Search for the cell housing the specified text and yield its [X, Y] center coordinate. 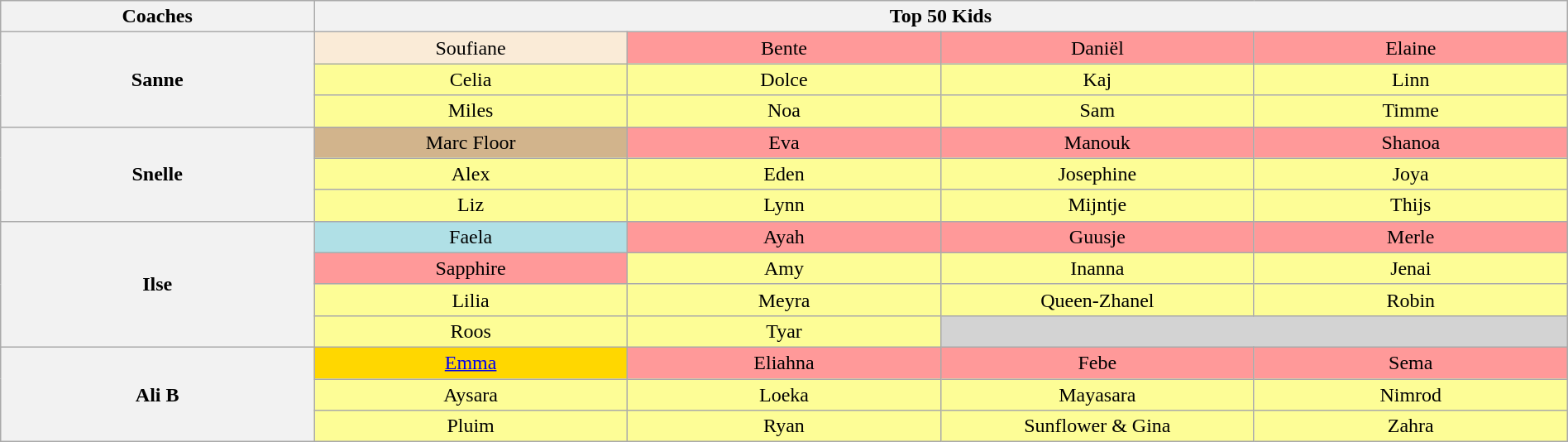
Ilse [157, 284]
Eden [784, 174]
Josephine [1097, 174]
Eva [784, 142]
Marc Floor [471, 142]
Miles [471, 111]
Snelle [157, 174]
Bente [784, 48]
Jenai [1411, 268]
Inanna [1097, 268]
Sam [1097, 111]
Mayasara [1097, 395]
Aysara [471, 395]
Liz [471, 205]
Lynn [784, 205]
Febe [1097, 363]
Emma [471, 363]
Top 50 Kids [941, 17]
Soufiane [471, 48]
Sunflower & Gina [1097, 426]
Tyar [784, 331]
Ayah [784, 237]
Meyra [784, 300]
Roos [471, 331]
Elaine [1411, 48]
Coaches [157, 17]
Manouk [1097, 142]
Timme [1411, 111]
Sanne [157, 79]
Zahra [1411, 426]
Dolce [784, 79]
Celia [471, 79]
Robin [1411, 300]
Shanoa [1411, 142]
Nimrod [1411, 395]
Eliahna [784, 363]
Ryan [784, 426]
Joya [1411, 174]
Guusje [1097, 237]
Lilia [471, 300]
Thijs [1411, 205]
Merle [1411, 237]
Queen-Zhanel [1097, 300]
Loeka [784, 395]
Ali B [157, 394]
Daniël [1097, 48]
Alex [471, 174]
Faela [471, 237]
Noa [784, 111]
Sapphire [471, 268]
Mijntje [1097, 205]
Kaj [1097, 79]
Sema [1411, 363]
Pluim [471, 426]
Linn [1411, 79]
Amy [784, 268]
